Scan for the cell matching the given text and deliver its [X, Y] coordinate at center. 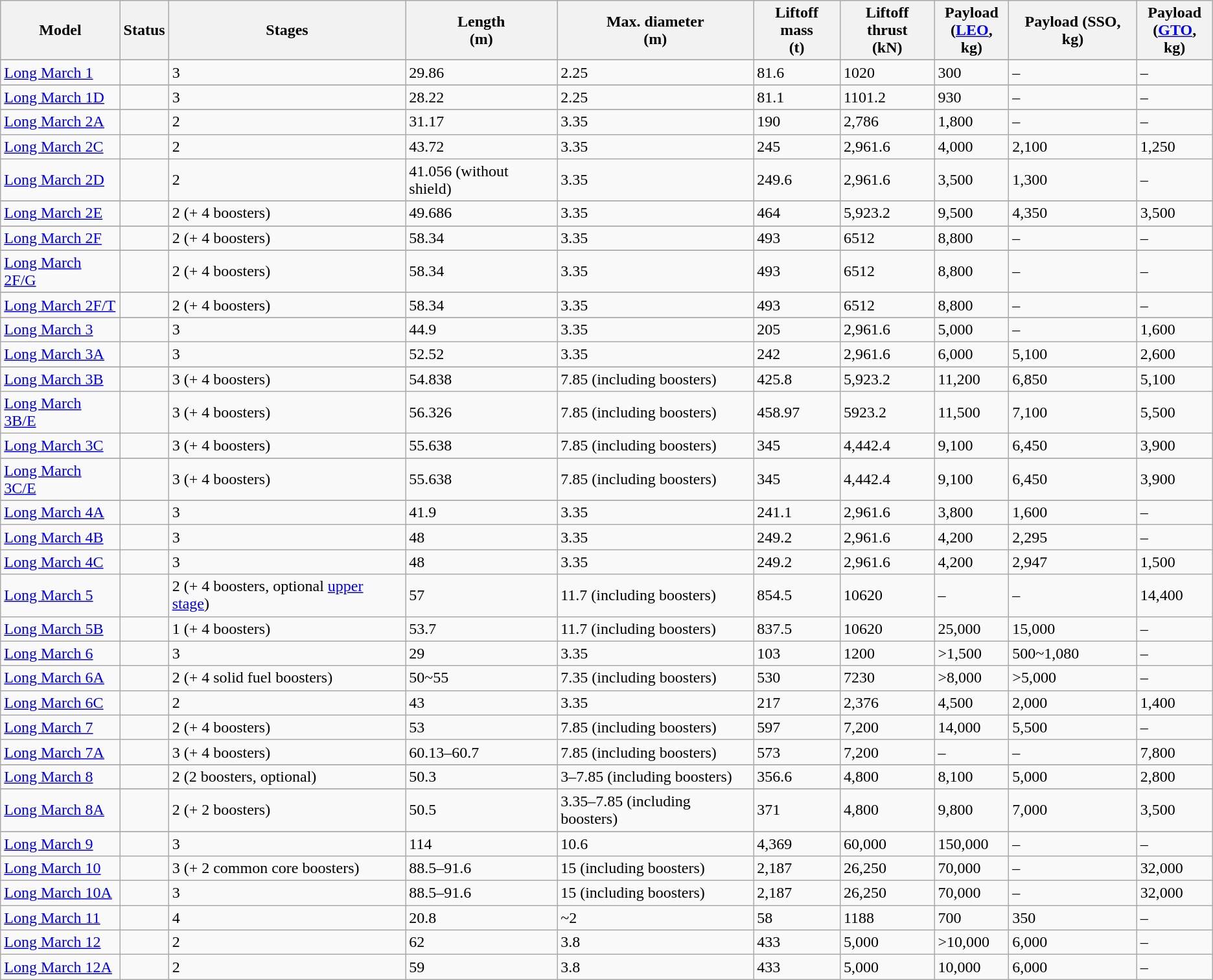
Max. diameter(m) [656, 30]
4,500 [972, 703]
41.9 [481, 513]
52.52 [481, 354]
Model [60, 30]
1,400 [1174, 703]
3–7.85 (including boosters) [656, 776]
60.13–60.7 [481, 752]
837.5 [797, 629]
Long March 8A [60, 810]
Long March 5B [60, 629]
Long March 11 [60, 918]
597 [797, 727]
217 [797, 703]
50.3 [481, 776]
241.1 [797, 513]
9,500 [972, 213]
Long March 3C/E [60, 480]
7,800 [1174, 752]
2,376 [887, 703]
Long March 3 [60, 329]
371 [797, 810]
Long March 4A [60, 513]
57 [481, 595]
1101.2 [887, 97]
930 [972, 97]
Payload (SSO, kg) [1073, 30]
Long March 9 [60, 843]
~2 [656, 918]
1200 [887, 653]
4,000 [972, 146]
Long March 8 [60, 776]
2,800 [1174, 776]
Long March 2D [60, 180]
49.686 [481, 213]
700 [972, 918]
3,800 [972, 513]
356.6 [797, 776]
Long March 10 [60, 869]
9,800 [972, 810]
2 (+ 2 boosters) [287, 810]
43 [481, 703]
81.1 [797, 97]
300 [972, 73]
573 [797, 752]
854.5 [797, 595]
190 [797, 122]
2,947 [1073, 562]
1,800 [972, 122]
62 [481, 942]
2,786 [887, 122]
1 (+ 4 boosters) [287, 629]
2,295 [1073, 537]
Long March 7 [60, 727]
58 [797, 918]
25,000 [972, 629]
6,850 [1073, 379]
2,100 [1073, 146]
Liftoff thrust(kN) [887, 30]
Long March 6A [60, 678]
1,250 [1174, 146]
10.6 [656, 843]
59 [481, 967]
Long March 3C [60, 446]
10,000 [972, 967]
Long March 1D [60, 97]
Long March 4B [60, 537]
2,000 [1073, 703]
245 [797, 146]
7.35 (including boosters) [656, 678]
7230 [887, 678]
Long March 6C [60, 703]
53 [481, 727]
4,369 [797, 843]
Long March 2E [60, 213]
43.72 [481, 146]
425.8 [797, 379]
56.326 [481, 412]
103 [797, 653]
8,100 [972, 776]
530 [797, 678]
Payload(GTO, kg) [1174, 30]
2,600 [1174, 354]
Long March 2F/T [60, 305]
53.7 [481, 629]
3 (+ 2 common core boosters) [287, 869]
Long March 1 [60, 73]
3.35–7.85 (including boosters) [656, 810]
81.6 [797, 73]
1,300 [1073, 180]
Long March 3B [60, 379]
29 [481, 653]
150,000 [972, 843]
1020 [887, 73]
15,000 [1073, 629]
14,400 [1174, 595]
Status [144, 30]
29.86 [481, 73]
>10,000 [972, 942]
464 [797, 213]
41.056 (without shield) [481, 180]
2 (2 boosters, optional) [287, 776]
4 [287, 918]
249.6 [797, 180]
Long March 3B/E [60, 412]
50~55 [481, 678]
11,200 [972, 379]
1188 [887, 918]
114 [481, 843]
5923.2 [887, 412]
2 (+ 4 solid fuel boosters) [287, 678]
2 (+ 4 boosters, optional upper stage) [287, 595]
54.838 [481, 379]
7,000 [1073, 810]
20.8 [481, 918]
>1,500 [972, 653]
350 [1073, 918]
Long March 2A [60, 122]
44.9 [481, 329]
Long March 2C [60, 146]
Long March 3A [60, 354]
Length(m) [481, 30]
4,350 [1073, 213]
205 [797, 329]
Liftoff mass(t) [797, 30]
Long March 5 [60, 595]
Long March 7A [60, 752]
500~1,080 [1073, 653]
14,000 [972, 727]
Stages [287, 30]
Long March 6 [60, 653]
Long March 12 [60, 942]
Payload(LEO, kg) [972, 30]
50.5 [481, 810]
60,000 [887, 843]
242 [797, 354]
>8,000 [972, 678]
Long March 4C [60, 562]
31.17 [481, 122]
28.22 [481, 97]
458.97 [797, 412]
>5,000 [1073, 678]
Long March 12A [60, 967]
Long March 10A [60, 893]
1,500 [1174, 562]
11,500 [972, 412]
Long March 2F [60, 238]
7,100 [1073, 412]
Long March 2F/G [60, 271]
